For the text-containing cell, return its midpoint in [x, y] coordinate format. 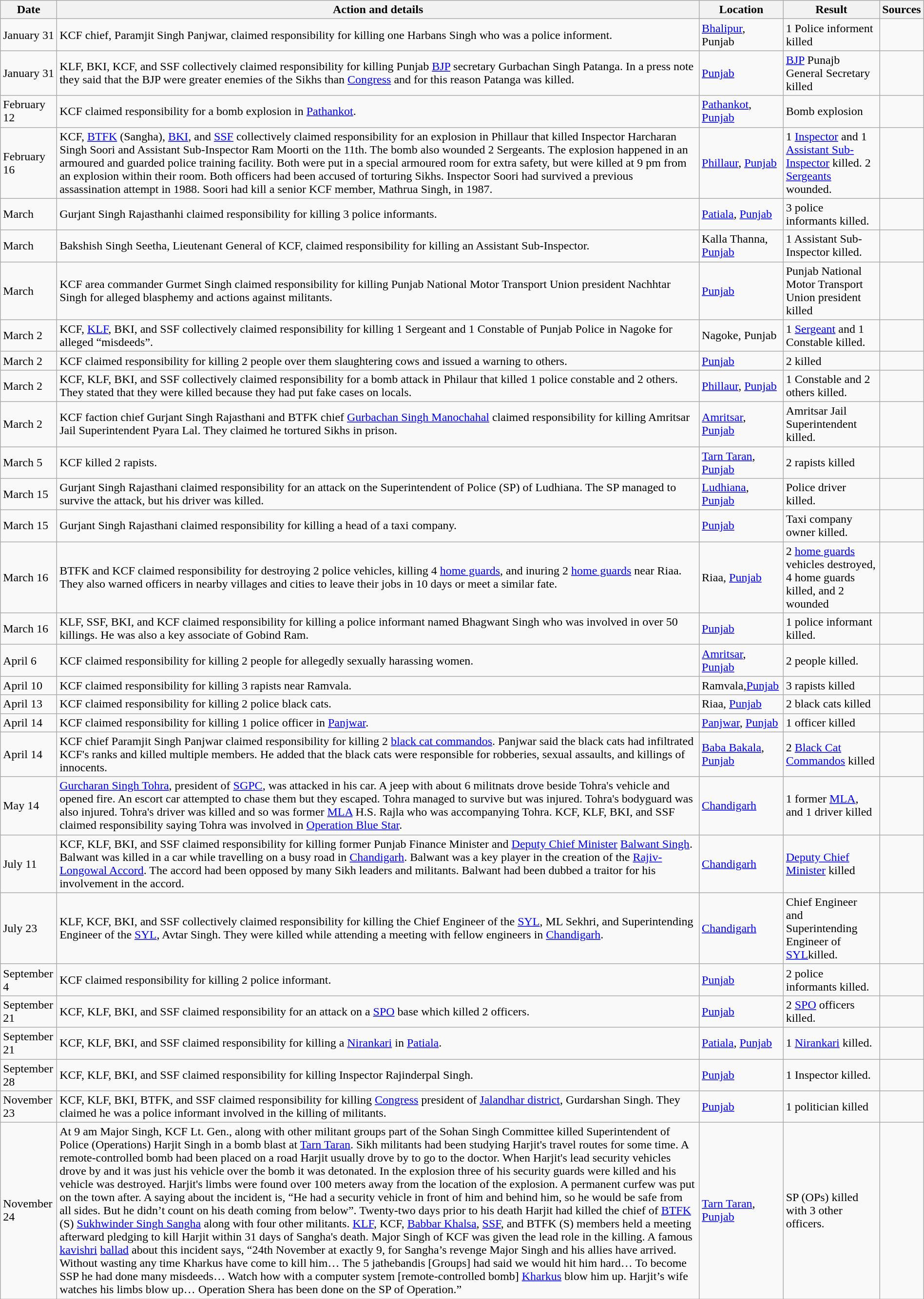
1 Constable and 2 others killed. [831, 386]
Bomb explosion [831, 111]
2 Black Cat Commandos killed [831, 754]
3 rapists killed [831, 686]
Ramvala,Punjab [742, 686]
2 SPO officers killed. [831, 1012]
Date [29, 10]
BJP Punajb General Secretary killed [831, 73]
February 16 [29, 163]
2 black cats killed [831, 704]
KCF claimed responsibility for killing 2 people for allegedly sexually harassing women. [378, 661]
1 former MLA, and 1 driver killed [831, 806]
1 Assistant Sub-Inspector killed. [831, 246]
Gurjant Singh Rajasthanhi claimed responsibility for killing 3 police informants. [378, 214]
Panjwar, Punjab [742, 723]
September 28 [29, 1075]
1 Nirankari killed. [831, 1043]
KCF killed 2 rapists. [378, 462]
1 Police informent killed [831, 35]
1 Inspector killed. [831, 1075]
KCF claimed responsibility for killing 2 people over them slaughtering cows and issued a warning to others. [378, 361]
2 home guards vehicles destroyed, 4 home guards killed, and 2 wounded [831, 577]
KCF, KLF, BKI, and SSF claimed responsibility for killing Inspector Rajinderpal Singh. [378, 1075]
November 24 [29, 1211]
KCF claimed responsibility for killing 3 rapists near Ramvala. [378, 686]
April 13 [29, 704]
Nagoke, Punjab [742, 335]
Baba Bakala, Punjab [742, 754]
April 6 [29, 661]
September 4 [29, 979]
July 23 [29, 928]
3 police informants killed. [831, 214]
1 Inspector and 1 Assistant Sub-Inspector killed. 2 Sergeants wounded. [831, 163]
2 people killed. [831, 661]
Punjab National Motor Transport Union president killed [831, 290]
February 12 [29, 111]
2 police informants killed. [831, 979]
Chief Engineer and Superintending Engineer of SYLkilled. [831, 928]
May 14 [29, 806]
KCF claimed responsibility for killing 2 police black cats. [378, 704]
1 police informant killed. [831, 629]
Deputy Chief Minister killed [831, 863]
Location [742, 10]
March 5 [29, 462]
KCF, KLF, BKI, and SSF claimed responsibility for killing a Nirankari in Patiala. [378, 1043]
Ludhiana, Punjab [742, 494]
1 politician killed [831, 1107]
Result [831, 10]
Kalla Thanna, Punjab [742, 246]
Pathankot, Punjab [742, 111]
November 23 [29, 1107]
July 11 [29, 863]
1 officer killed [831, 723]
SP (OPs) killed with 3 other officers. [831, 1211]
KCF chief, Paramjit Singh Panjwar, claimed responsibility for killing one Harbans Singh who was a police informent. [378, 35]
Taxi company owner killed. [831, 526]
KCF claimed responsibility for killing 1 police officer in Panjwar. [378, 723]
Amritsar Jail Superintendent killed. [831, 424]
Action and details [378, 10]
Gurjant Singh Rajasthani claimed responsibility for killing a head of a taxi company. [378, 526]
1 Sergeant and 1 Constable killed. [831, 335]
KCF, KLF, BKI, and SSF claimed responsibility for an attack on a SPO base which killed 2 officers. [378, 1012]
2 rapists killed [831, 462]
Sources [902, 10]
Bhalipur, Punjab [742, 35]
April 10 [29, 686]
KCF claimed responsibility for a bomb explosion in Pathankot. [378, 111]
Bakshish Singh Seetha, Lieutenant General of KCF, claimed responsibility for killing an Assistant Sub-Inspector. [378, 246]
KCF, KLF, BKI, and SSF collectively claimed responsibility for killing 1 Sergeant and 1 Constable of Punjab Police in Nagoke for alleged “misdeeds”. [378, 335]
2 killed [831, 361]
Police driver killed. [831, 494]
KCF claimed responsibility for killing 2 police informant. [378, 979]
